Locate the cell with the specified text and output its [X, Y] center coordinate. 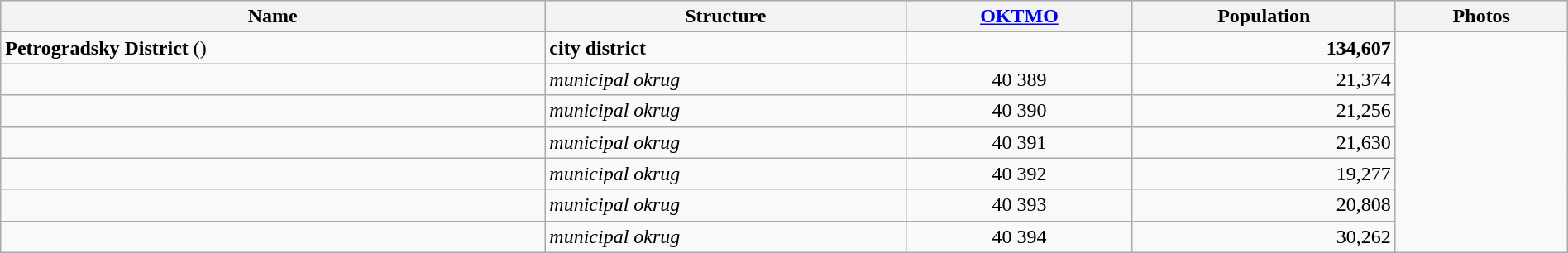
30,262 [1264, 236]
Population [1264, 17]
city district [726, 48]
Name [273, 17]
21,256 [1264, 111]
21,374 [1264, 79]
Structure [726, 17]
OKTMO [1019, 17]
40 393 [1019, 205]
21,630 [1264, 142]
40 394 [1019, 236]
40 392 [1019, 174]
40 391 [1019, 142]
19,277 [1264, 174]
20,808 [1264, 205]
40 389 [1019, 79]
134,607 [1264, 48]
Petrogradsky District () [273, 48]
40 390 [1019, 111]
Photos [1481, 17]
